Locate the cell with the specified text and output its (X, Y) center coordinate. 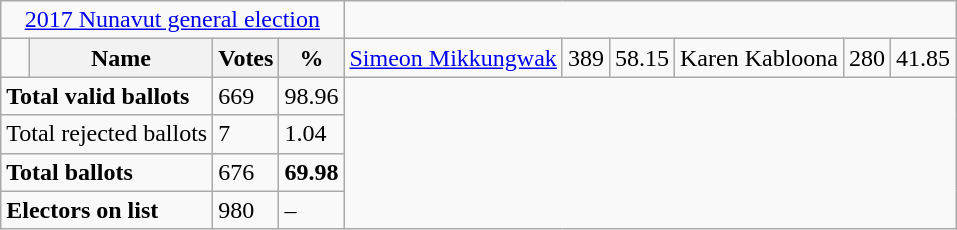
2017 Nunavut general election (172, 20)
389 (586, 58)
Electors on list (107, 210)
Total rejected ballots (107, 134)
7 (246, 134)
69.98 (312, 172)
1.04 (312, 134)
41.85 (924, 58)
Karen Kabloona (760, 58)
980 (246, 210)
58.15 (642, 58)
Name (120, 58)
280 (868, 58)
98.96 (312, 96)
Total ballots (107, 172)
Votes (246, 58)
Total valid ballots (107, 96)
– (312, 210)
669 (246, 96)
676 (246, 172)
Simeon Mikkungwak (453, 58)
% (312, 58)
